Determine the [X, Y] coordinate at the center of the cell enclosing the given text.  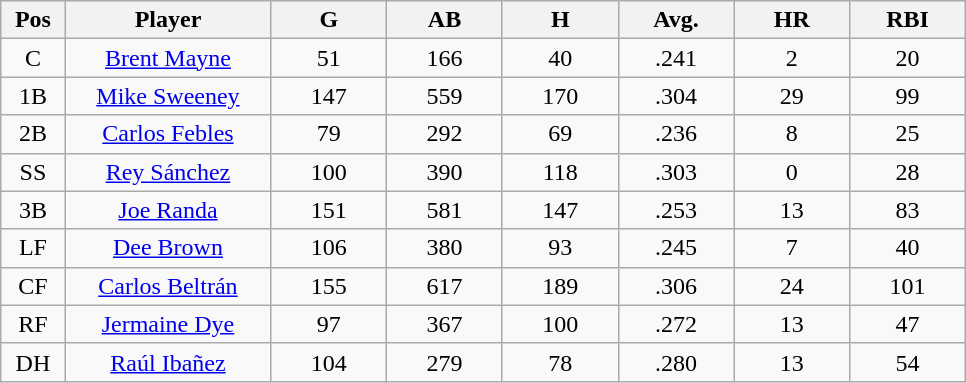
292 [445, 134]
Player [168, 20]
1B [33, 96]
155 [329, 286]
3B [33, 210]
DH [33, 362]
2 [792, 58]
93 [560, 248]
SS [33, 172]
.280 [676, 362]
.272 [676, 324]
617 [445, 286]
.245 [676, 248]
Pos [33, 20]
390 [445, 172]
118 [560, 172]
HR [792, 20]
H [560, 20]
367 [445, 324]
24 [792, 286]
20 [908, 58]
.304 [676, 96]
79 [329, 134]
78 [560, 362]
101 [908, 286]
AB [445, 20]
RF [33, 324]
.253 [676, 210]
.303 [676, 172]
380 [445, 248]
G [329, 20]
581 [445, 210]
151 [329, 210]
69 [560, 134]
104 [329, 362]
559 [445, 96]
189 [560, 286]
RBI [908, 20]
C [33, 58]
Avg. [676, 20]
29 [792, 96]
97 [329, 324]
99 [908, 96]
Rey Sánchez [168, 172]
279 [445, 362]
51 [329, 58]
0 [792, 172]
25 [908, 134]
8 [792, 134]
28 [908, 172]
Carlos Beltrán [168, 286]
166 [445, 58]
106 [329, 248]
54 [908, 362]
Raúl Ibañez [168, 362]
7 [792, 248]
47 [908, 324]
LF [33, 248]
.306 [676, 286]
.241 [676, 58]
83 [908, 210]
Joe Randa [168, 210]
Brent Mayne [168, 58]
2B [33, 134]
Dee Brown [168, 248]
CF [33, 286]
.236 [676, 134]
Carlos Febles [168, 134]
170 [560, 96]
Mike Sweeney [168, 96]
Jermaine Dye [168, 324]
